Provide the (X, Y) coordinate of the cell's center where the given text is located.  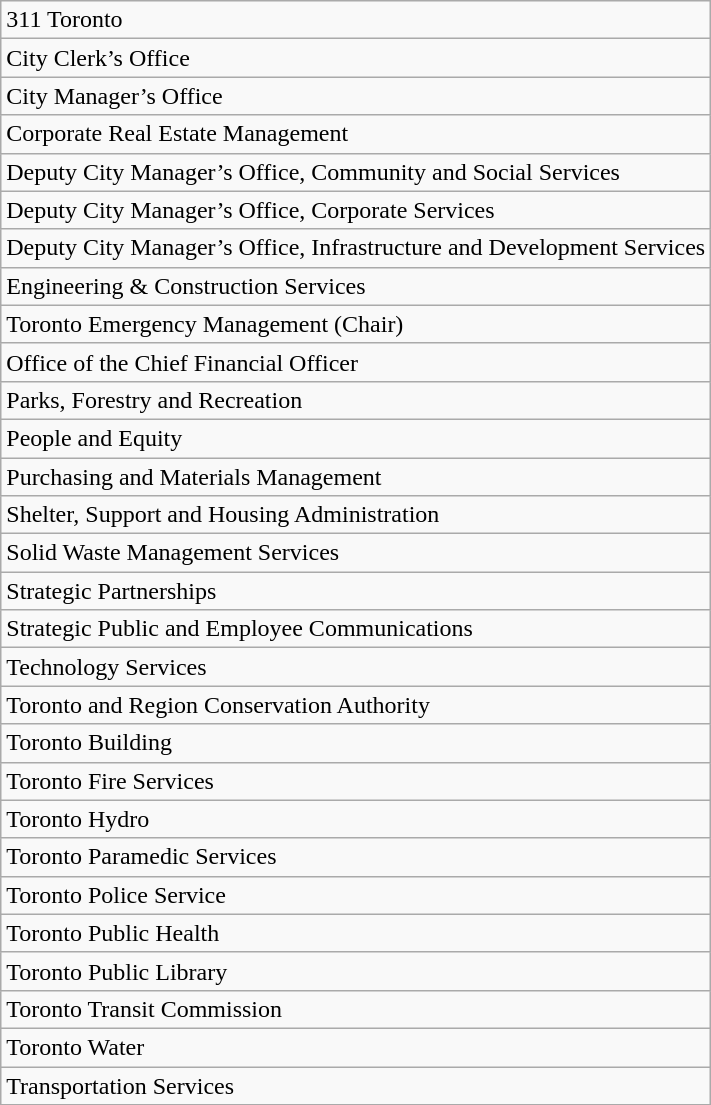
Toronto Emergency Management (Chair) (356, 324)
Office of the Chief Financial Officer (356, 362)
Solid Waste Management Services (356, 553)
City Clerk’s Office (356, 58)
Corporate Real Estate Management (356, 134)
Toronto Public Library (356, 971)
Deputy City Manager’s Office, Community and Social Services (356, 172)
Toronto and Region Conservation Authority (356, 705)
People and Equity (356, 438)
Strategic Partnerships (356, 591)
Toronto Building (356, 743)
Toronto Fire Services (356, 781)
311 Toronto (356, 20)
Toronto Public Health (356, 933)
Toronto Hydro (356, 819)
Technology Services (356, 667)
Parks, Forestry and Recreation (356, 400)
City Manager’s Office (356, 96)
Deputy City Manager’s Office, Infrastructure and Development Services (356, 248)
Strategic Public and Employee Communications (356, 629)
Deputy City Manager’s Office, Corporate Services (356, 210)
Toronto Police Service (356, 895)
Toronto Paramedic Services (356, 857)
Purchasing and Materials Management (356, 477)
Engineering & Construction Services (356, 286)
Shelter, Support and Housing Administration (356, 515)
Toronto Transit Commission (356, 1009)
Toronto Water (356, 1047)
Transportation Services (356, 1085)
